Return (x, y) of the center of cell containing provided text 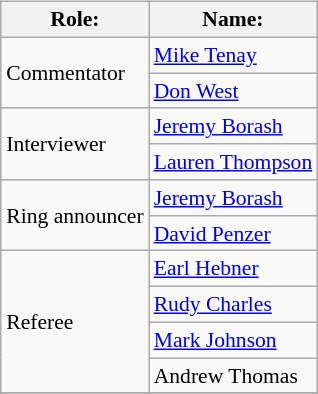
Commentator (74, 72)
Mike Tenay (234, 55)
Don West (234, 91)
Mark Johnson (234, 340)
Ring announcer (74, 216)
Role: (74, 20)
Earl Hebner (234, 269)
David Penzer (234, 233)
Andrew Thomas (234, 376)
Rudy Charles (234, 305)
Referee (74, 322)
Interviewer (74, 144)
Name: (234, 20)
Lauren Thompson (234, 162)
